Find where the given text appears and provide that cell's center as (X, Y) coordinate. 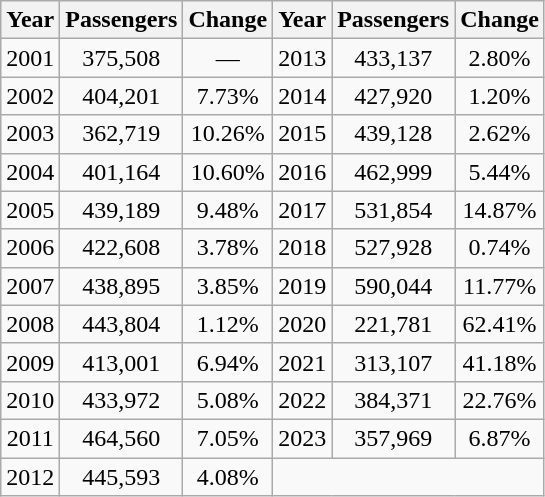
2001 (30, 58)
2022 (302, 400)
2020 (302, 324)
413,001 (122, 362)
2005 (30, 210)
10.26% (228, 134)
3.85% (228, 286)
9.48% (228, 210)
2006 (30, 248)
2013 (302, 58)
2010 (30, 400)
401,164 (122, 172)
6.87% (500, 438)
433,972 (122, 400)
462,999 (394, 172)
14.87% (500, 210)
7.05% (228, 438)
427,920 (394, 96)
1.12% (228, 324)
531,854 (394, 210)
2002 (30, 96)
404,201 (122, 96)
221,781 (394, 324)
527,928 (394, 248)
22.76% (500, 400)
2.80% (500, 58)
2.62% (500, 134)
439,128 (394, 134)
422,608 (122, 248)
433,137 (394, 58)
10.60% (228, 172)
590,044 (394, 286)
0.74% (500, 248)
6.94% (228, 362)
41.18% (500, 362)
384,371 (394, 400)
438,895 (122, 286)
2004 (30, 172)
2009 (30, 362)
2008 (30, 324)
2021 (302, 362)
4.08% (228, 477)
362,719 (122, 134)
1.20% (500, 96)
2011 (30, 438)
2018 (302, 248)
— (228, 58)
2016 (302, 172)
313,107 (394, 362)
357,969 (394, 438)
5.44% (500, 172)
2014 (302, 96)
2003 (30, 134)
439,189 (122, 210)
11.77% (500, 286)
2015 (302, 134)
2017 (302, 210)
3.78% (228, 248)
5.08% (228, 400)
2019 (302, 286)
2012 (30, 477)
62.41% (500, 324)
443,804 (122, 324)
445,593 (122, 477)
375,508 (122, 58)
464,560 (122, 438)
2023 (302, 438)
7.73% (228, 96)
2007 (30, 286)
